Identify which cell holds the provided text, then report its (X, Y) central coordinate. 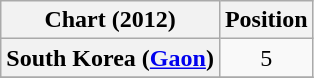
Chart (2012) (110, 20)
5 (266, 58)
Position (266, 20)
South Korea (Gaon) (110, 58)
